From the cell containing the given text, extract its center point as (X, Y) coordinate. 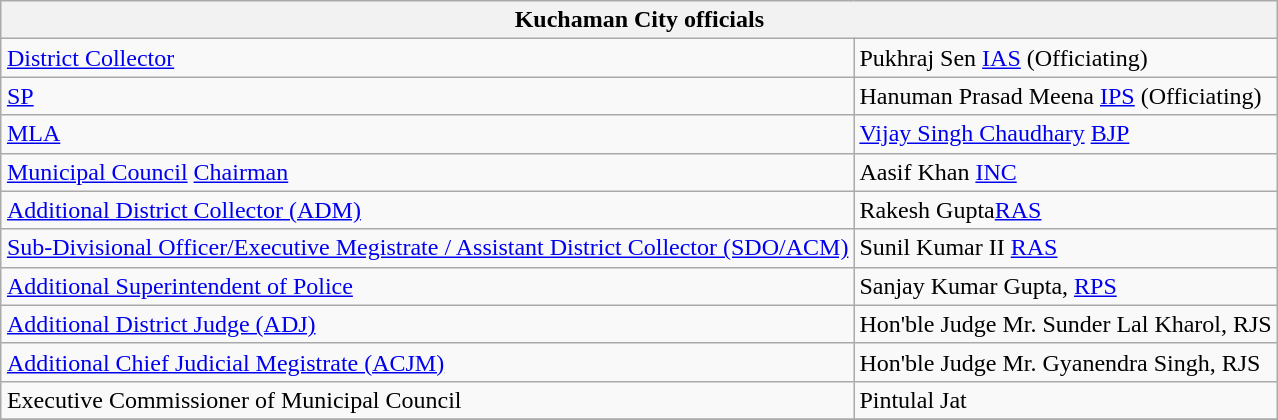
Pukhraj Sen IAS (Officiating) (1066, 58)
Hon'ble Judge Mr. Gyanendra Singh, RJS (1066, 362)
Sub-Divisional Officer/Executive Megistrate / Assistant District Collector (SDO/ACM) (427, 248)
Aasif Khan INC (1066, 172)
Additional Chief Judicial Megistrate (ACJM) (427, 362)
Rakesh GuptaRAS (1066, 210)
Additional Superintendent of Police (427, 286)
Additional District Judge (ADJ) (427, 324)
Vijay Singh Chaudhary BJP (1066, 134)
Hon'ble Judge Mr. Sunder Lal Kharol, RJS (1066, 324)
Hanuman Prasad Meena IPS (Officiating) (1066, 96)
Kuchaman City officials (639, 20)
MLA (427, 134)
SP (427, 96)
Sunil Kumar II RAS (1066, 248)
Executive Commissioner of Municipal Council (427, 400)
Additional District Collector (ADM) (427, 210)
Pintulal Jat (1066, 400)
Sanjay Kumar Gupta, RPS (1066, 286)
District Collector (427, 58)
Municipal Council Chairman (427, 172)
